Extract the [x, y] coordinate from the center of the cell holding the provided text.  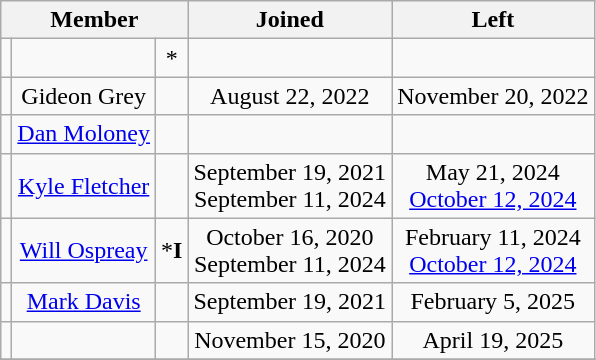
Mark Davis [84, 302]
May 21, 2024October 12, 2024 [493, 186]
August 22, 2022 [290, 96]
October 16, 2020September 11, 2024 [290, 250]
Member [94, 20]
September 19, 2021 [290, 302]
September 19, 2021September 11, 2024 [290, 186]
February 5, 2025 [493, 302]
April 19, 2025 [493, 340]
Will Ospreay [84, 250]
Dan Moloney [84, 134]
*I [172, 250]
Kyle Fletcher [84, 186]
February 11, 2024October 12, 2024 [493, 250]
November 20, 2022 [493, 96]
* [172, 58]
Joined [290, 20]
November 15, 2020 [290, 340]
Left [493, 20]
Gideon Grey [84, 96]
